Search for the cell housing the specified text and yield its (x, y) center coordinate. 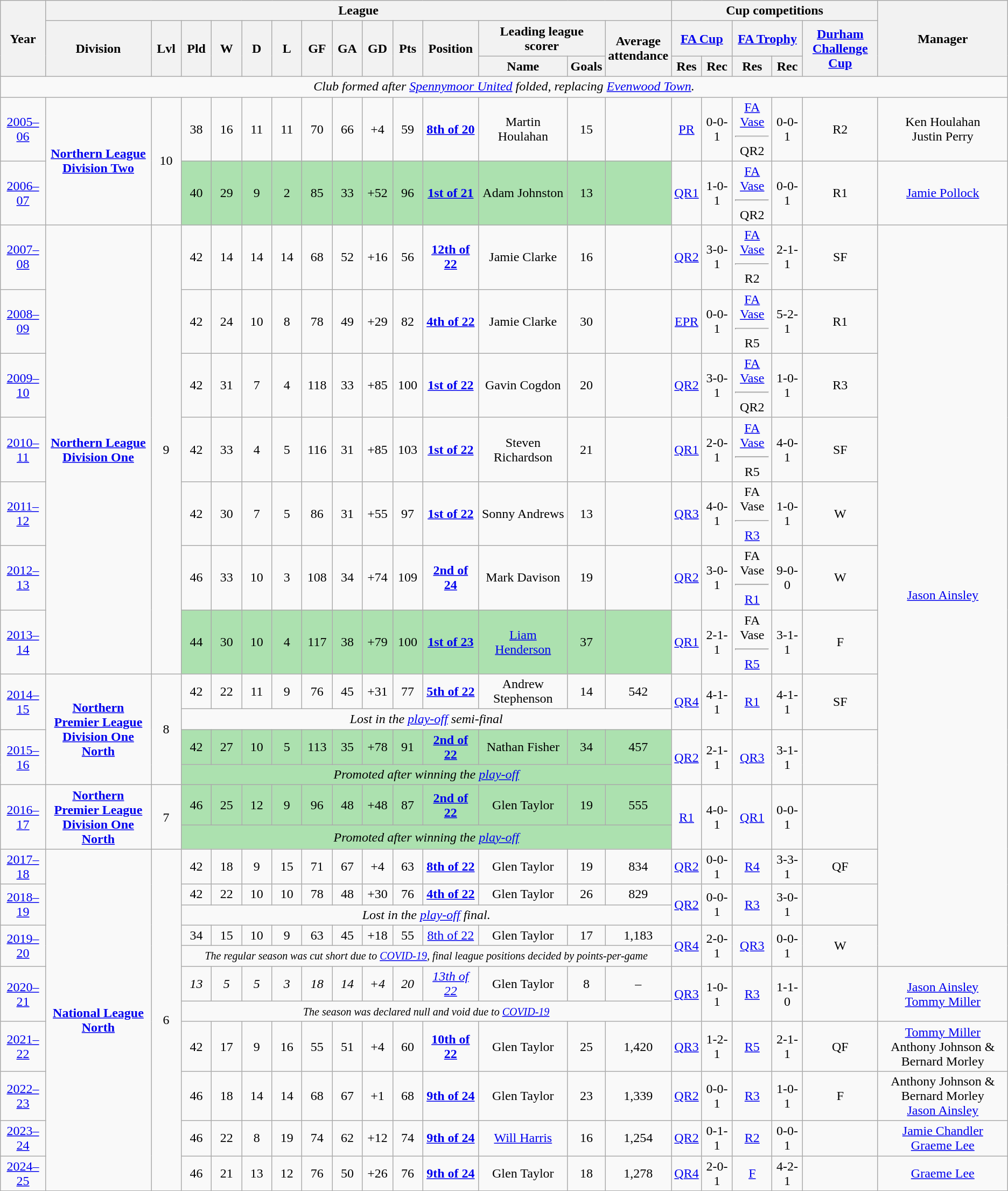
PR (687, 129)
113 (317, 747)
– (639, 983)
Martin Houlahan (523, 129)
GD (377, 48)
23 (586, 1096)
Tommy MillerAnthony Johnson & Bernard Morley (942, 1046)
Steven Richardson (523, 449)
R5 (752, 1046)
457 (639, 747)
Pts (408, 48)
2010–11 (23, 449)
Club formed after Spennymoor United folded, replacing Evenwood Town. (504, 87)
12th of 22 (451, 257)
85 (317, 193)
+74 (377, 577)
Goals (586, 66)
GF (317, 48)
1-1-0 (787, 994)
10th of 22 (451, 1046)
FA VaseR2 (752, 257)
+26 (377, 1173)
Lvl (166, 48)
Jamie Pollock (942, 193)
29 (227, 193)
2009–10 (23, 386)
71 (317, 867)
+31 (377, 691)
13th of 22 (451, 983)
2011–12 (23, 514)
52 (347, 257)
1-2-1 (717, 1046)
2024–25 (23, 1173)
Leading league scorer (542, 39)
60 (408, 1046)
Nathan Fisher (523, 747)
Year (23, 39)
R4 (752, 867)
5-2-1 (787, 321)
66 (347, 129)
Manager (942, 39)
44 (197, 642)
59 (408, 129)
50 (347, 1173)
1,278 (639, 1173)
L (287, 48)
Ken HoulahanJustin Perry (942, 129)
51 (347, 1046)
Division (98, 48)
118 (317, 386)
Jason Ainsley (942, 595)
Liam Henderson (523, 642)
1,254 (639, 1138)
Lost in the play-off final. (426, 915)
1st of 23 (451, 642)
Northern LeagueDivision Two (98, 161)
+55 (377, 514)
FA VaseR3 (752, 514)
Position (451, 48)
+48 (377, 805)
116 (317, 449)
D (257, 48)
97 (408, 514)
35 (347, 747)
27 (227, 747)
Gavin Cogdon (523, 386)
1,420 (639, 1046)
DurhamChallenge Cup (840, 48)
117 (317, 642)
56 (408, 257)
Sonny Andrews (523, 514)
Jason AinsleyTommy Miller (942, 994)
+78 (377, 747)
2018–19 (23, 905)
2007–08 (23, 257)
+18 (377, 935)
2021–22 (23, 1046)
82 (408, 321)
FA Trophy (767, 39)
GA (347, 48)
National League North (98, 1020)
2022–23 (23, 1096)
4-2-1 (787, 1173)
Averageattendance (639, 48)
Adam Johnston (523, 193)
EPR (687, 321)
24 (227, 321)
+52 (377, 193)
Jamie ChandlerGraeme Lee (942, 1138)
The regular season was cut short due to COVID-19, final league positions decided by points-per-game (426, 956)
Mark Davison (523, 577)
Northern LeagueDivision One (98, 449)
Anthony Johnson & Bernard MorleyJason Ainsley (942, 1096)
49 (347, 321)
9-0-0 (787, 577)
5th of 22 (451, 691)
2 (287, 193)
37 (586, 642)
109 (408, 577)
86 (317, 514)
+16 (377, 257)
2012–13 (23, 577)
2019–20 (23, 945)
834 (639, 867)
Andrew Stephenson (523, 691)
26 (586, 894)
555 (639, 805)
Lost in the play-off semi-final (426, 719)
League (358, 11)
1,339 (639, 1096)
2014–15 (23, 702)
2005–06 (23, 129)
91 (408, 747)
The season was declared null and void due to COVID-19 (426, 1011)
FA Cup (702, 39)
1,183 (639, 935)
Cup competitions (775, 11)
3-3-1 (787, 867)
70 (317, 129)
0-1-1 (717, 1138)
Name (523, 66)
FA VaseR1 (752, 577)
6 (166, 1020)
+12 (377, 1138)
2023–24 (23, 1138)
2013–14 (23, 642)
829 (639, 894)
87 (408, 805)
+29 (377, 321)
2008–09 (23, 321)
+30 (377, 894)
542 (639, 691)
2nd of 24 (451, 577)
2017–18 (23, 867)
Will Harris (523, 1138)
2016–17 (23, 817)
40 (197, 193)
1st of 21 (451, 193)
2020–21 (23, 994)
62 (347, 1138)
77 (408, 691)
+79 (377, 642)
108 (317, 577)
8th of 20 (451, 129)
+1 (377, 1096)
Graeme Lee (942, 1173)
Pld (197, 48)
103 (408, 449)
2006–07 (23, 193)
2015–16 (23, 757)
